Determine the [x, y] coordinate at the center of the cell enclosing the given text.  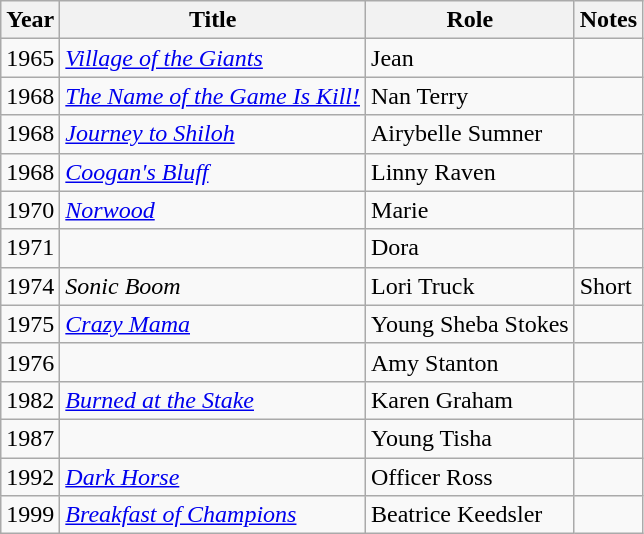
1965 [30, 58]
1987 [30, 438]
Year [30, 20]
Dora [470, 248]
1974 [30, 286]
Young Sheba Stokes [470, 324]
Jean [470, 58]
Journey to Shiloh [213, 134]
Village of the Giants [213, 58]
1982 [30, 400]
Notes [608, 20]
Officer Ross [470, 477]
Short [608, 286]
Marie [470, 210]
1992 [30, 477]
Crazy Mama [213, 324]
Role [470, 20]
Young Tisha [470, 438]
Karen Graham [470, 400]
Dark Horse [213, 477]
Beatrice Keedsler [470, 515]
Breakfast of Champions [213, 515]
Nan Terry [470, 96]
The Name of the Game Is Kill! [213, 96]
Linny Raven [470, 172]
Norwood [213, 210]
Lori Truck [470, 286]
Amy Stanton [470, 362]
Title [213, 20]
Airybelle Sumner [470, 134]
Burned at the Stake [213, 400]
Coogan's Bluff [213, 172]
1971 [30, 248]
1976 [30, 362]
Sonic Boom [213, 286]
1970 [30, 210]
1975 [30, 324]
1999 [30, 515]
